From the cell containing the given text, extract its center point as [X, Y] coordinate. 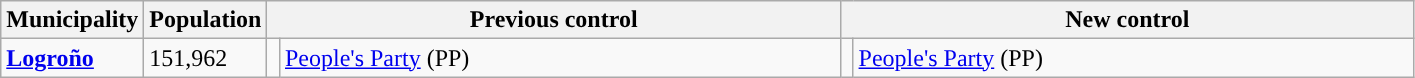
Municipality [72, 20]
New control [1127, 20]
Logroño [72, 58]
151,962 [206, 58]
Population [206, 20]
Previous control [554, 20]
